Search for the cell housing the specified text and yield its (x, y) center coordinate. 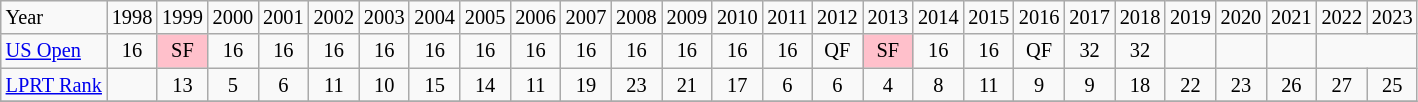
8 (938, 85)
5 (233, 85)
2022 (1342, 17)
2019 (1190, 17)
2004 (434, 17)
2014 (938, 17)
2010 (737, 17)
2001 (283, 17)
1998 (132, 17)
US Open (54, 51)
2017 (1089, 17)
1999 (182, 17)
2021 (1291, 17)
2023 (1392, 17)
2002 (334, 17)
2020 (1241, 17)
21 (687, 85)
22 (1190, 85)
25 (1392, 85)
2015 (988, 17)
2006 (535, 17)
14 (485, 85)
26 (1291, 85)
13 (182, 85)
18 (1140, 85)
15 (434, 85)
2018 (1140, 17)
2013 (888, 17)
17 (737, 85)
2007 (586, 17)
2011 (787, 17)
4 (888, 85)
2009 (687, 17)
2008 (636, 17)
LPRT Rank (54, 85)
2012 (837, 17)
2016 (1039, 17)
10 (384, 85)
27 (1342, 85)
2003 (384, 17)
2005 (485, 17)
19 (586, 85)
2000 (233, 17)
Year (54, 17)
